Capture the cell that displays the provided text and extract its (X, Y) central coordinate. 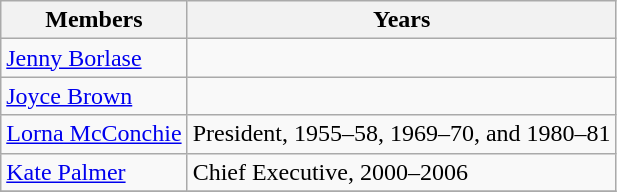
Chief Executive, 2000–2006 (402, 172)
President, 1955–58, 1969–70, and 1980–81 (402, 134)
Lorna McConchie (94, 134)
Kate Palmer (94, 172)
Years (402, 20)
Members (94, 20)
Jenny Borlase (94, 58)
Joyce Brown (94, 96)
